Search for the cell housing the specified text and yield its [x, y] center coordinate. 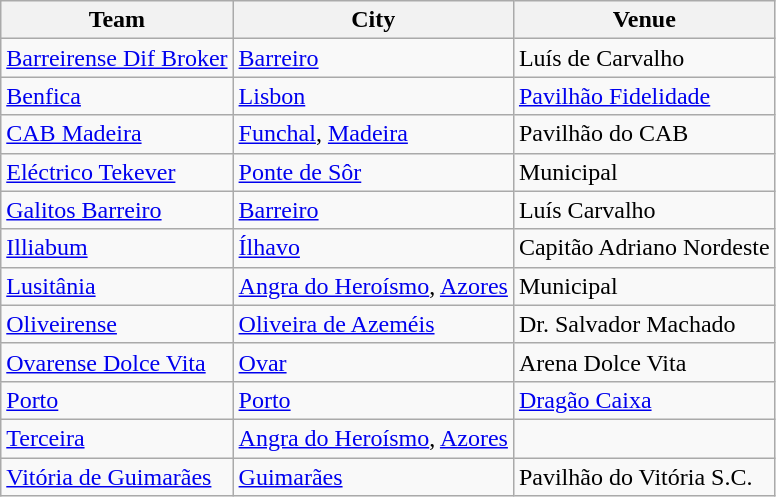
Galitos Barreiro [117, 210]
Barreirense Dif Broker [117, 58]
Team [117, 20]
City [373, 20]
Ponte de Sôr [373, 172]
Pavilhão Fidelidade [644, 96]
Eléctrico Tekever [117, 172]
Dragão Caixa [644, 400]
Luís Carvalho [644, 210]
Capitão Adriano Nordeste [644, 248]
Ílhavo [373, 248]
Illiabum [117, 248]
Venue [644, 20]
Vitória de Guimarães [117, 477]
Dr. Salvador Machado [644, 324]
Lusitânia [117, 286]
Ovar [373, 362]
CAB Madeira [117, 134]
Luís de Carvalho [644, 58]
Ovarense Dolce Vita [117, 362]
Oliveira de Azeméis [373, 324]
Benfica [117, 96]
Terceira [117, 438]
Pavilhão do Vitória S.C. [644, 477]
Guimarães [373, 477]
Arena Dolce Vita [644, 362]
Pavilhão do CAB [644, 134]
Oliveirense [117, 324]
Funchal, Madeira [373, 134]
Lisbon [373, 96]
